Provide the [X, Y] coordinate of the cell's center where the given text is located.  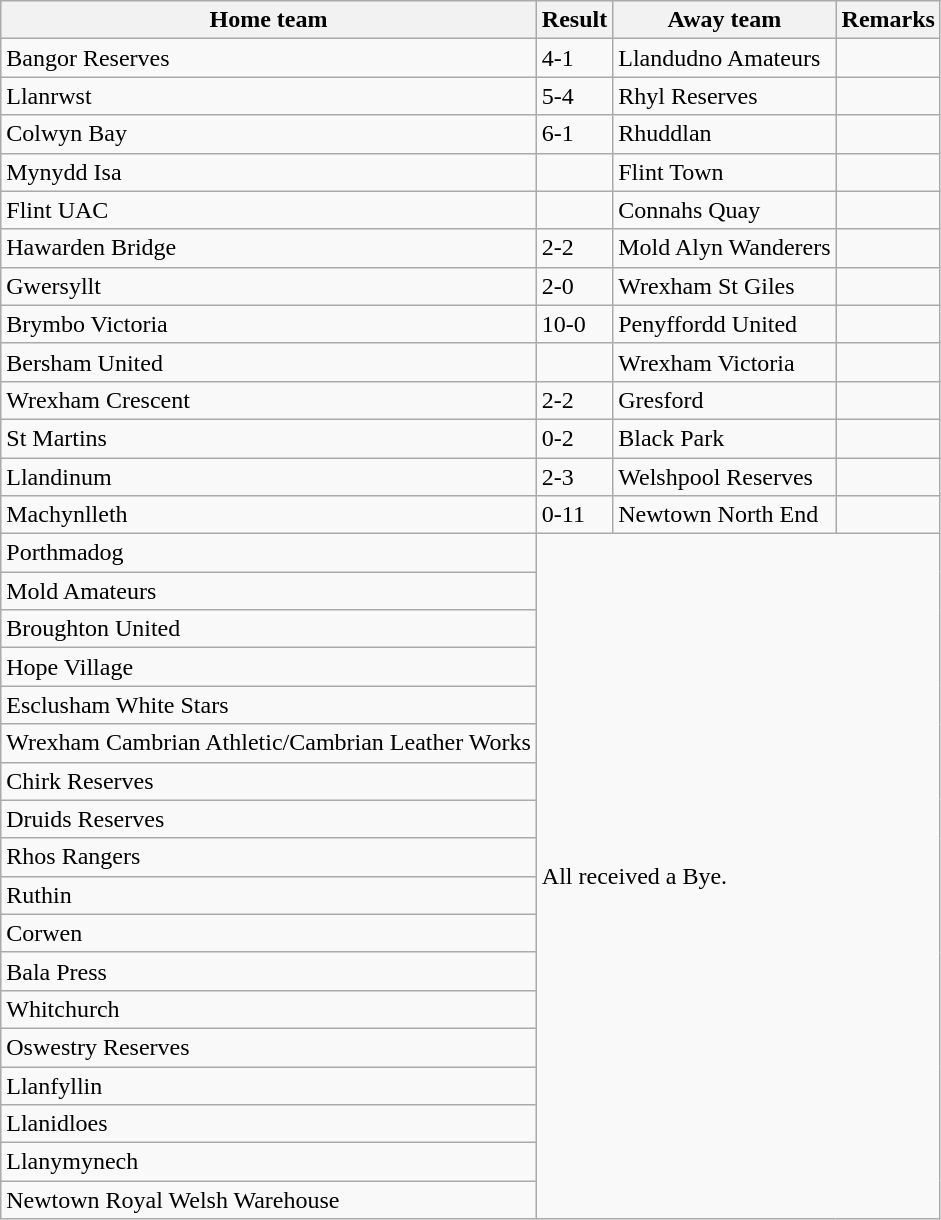
Llanfyllin [269, 1085]
Llandudno Amateurs [724, 58]
Mold Amateurs [269, 591]
Rhos Rangers [269, 857]
Welshpool Reserves [724, 477]
Chirk Reserves [269, 781]
Connahs Quay [724, 210]
4-1 [574, 58]
Black Park [724, 438]
Mynydd Isa [269, 172]
5-4 [574, 96]
Wrexham Cambrian Athletic/Cambrian Leather Works [269, 743]
Corwen [269, 933]
Oswestry Reserves [269, 1047]
10-0 [574, 324]
Ruthin [269, 895]
2-3 [574, 477]
Porthmadog [269, 553]
Home team [269, 20]
Broughton United [269, 629]
Away team [724, 20]
Llanrwst [269, 96]
Llanymynech [269, 1162]
6-1 [574, 134]
Rhuddlan [724, 134]
Gwersyllt [269, 286]
Result [574, 20]
St Martins [269, 438]
Esclusham White Stars [269, 705]
Newtown North End [724, 515]
Bala Press [269, 971]
Mold Alyn Wanderers [724, 248]
Hawarden Bridge [269, 248]
Bangor Reserves [269, 58]
Rhyl Reserves [724, 96]
Gresford [724, 400]
0-2 [574, 438]
Whitchurch [269, 1009]
Newtown Royal Welsh Warehouse [269, 1200]
Llandinum [269, 477]
All received a Bye. [738, 876]
Remarks [888, 20]
Bersham United [269, 362]
Machynlleth [269, 515]
Hope Village [269, 667]
Wrexham Victoria [724, 362]
2-0 [574, 286]
0-11 [574, 515]
Llanidloes [269, 1124]
Flint Town [724, 172]
Penyffordd United [724, 324]
Colwyn Bay [269, 134]
Druids Reserves [269, 819]
Wrexham Crescent [269, 400]
Wrexham St Giles [724, 286]
Brymbo Victoria [269, 324]
Flint UAC [269, 210]
